Pinpoint the cell where the given text exists, returning its (X, Y) midpoint coordinate. 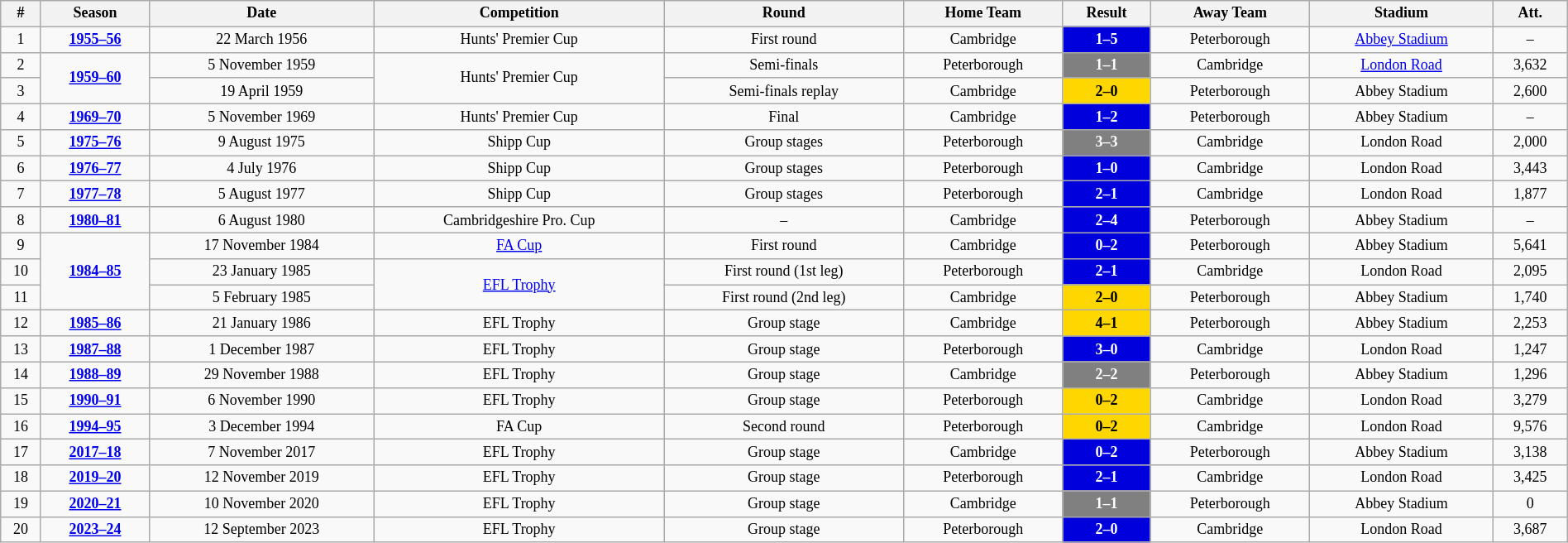
23 January 1985 (261, 271)
8 (22, 220)
4 (22, 116)
6 November 1990 (261, 401)
1984–85 (94, 271)
1975–76 (94, 142)
3–3 (1107, 142)
19 (22, 503)
First round (2nd leg) (784, 298)
19 April 1959 (261, 91)
2,000 (1530, 142)
4–1 (1107, 323)
1,247 (1530, 349)
5 November 1969 (261, 116)
5 February 1985 (261, 298)
2023–24 (94, 530)
10 November 2020 (261, 503)
Semi-finals replay (784, 91)
22 March 1956 (261, 40)
1969–70 (94, 116)
5 November 1959 (261, 65)
17 November 1984 (261, 245)
5,641 (1530, 245)
Home Team (982, 13)
2,600 (1530, 91)
14 (22, 374)
5 (22, 142)
6 August 1980 (261, 220)
21 January 1986 (261, 323)
1–0 (1107, 169)
4 July 1976 (261, 169)
3–0 (1107, 349)
12 (22, 323)
12 November 2019 (261, 478)
2019–20 (94, 478)
1955–56 (94, 40)
3,632 (1530, 65)
2,095 (1530, 271)
1980–81 (94, 220)
2017–18 (94, 452)
7 November 2017 (261, 452)
Cambridgeshire Pro. Cup (519, 220)
Second round (784, 427)
11 (22, 298)
# (22, 13)
2,253 (1530, 323)
1 December 1987 (261, 349)
Season (94, 13)
1994–95 (94, 427)
6 (22, 169)
3,443 (1530, 169)
5 August 1977 (261, 194)
2–4 (1107, 220)
1988–89 (94, 374)
2–2 (1107, 374)
2020–21 (94, 503)
10 (22, 271)
1 (22, 40)
Semi-finals (784, 65)
1,296 (1530, 374)
1985–86 (94, 323)
7 (22, 194)
9 August 1975 (261, 142)
First round (1st leg) (784, 271)
1–2 (1107, 116)
1990–91 (94, 401)
Date (261, 13)
9 (22, 245)
Competition (519, 13)
16 (22, 427)
9,576 (1530, 427)
1987–88 (94, 349)
3,279 (1530, 401)
3,138 (1530, 452)
13 (22, 349)
12 September 2023 (261, 530)
2 (22, 65)
20 (22, 530)
3,425 (1530, 478)
0 (1530, 503)
15 (22, 401)
3 December 1994 (261, 427)
Result (1107, 13)
3 (22, 91)
1976–77 (94, 169)
17 (22, 452)
Final (784, 116)
1,740 (1530, 298)
3,687 (1530, 530)
1–5 (1107, 40)
1977–78 (94, 194)
Round (784, 13)
1959–60 (94, 78)
29 November 1988 (261, 374)
Away Team (1231, 13)
Att. (1530, 13)
1,877 (1530, 194)
18 (22, 478)
Stadium (1401, 13)
